Return the (X, Y) coordinate for the center point of the cell that contains the specified text.  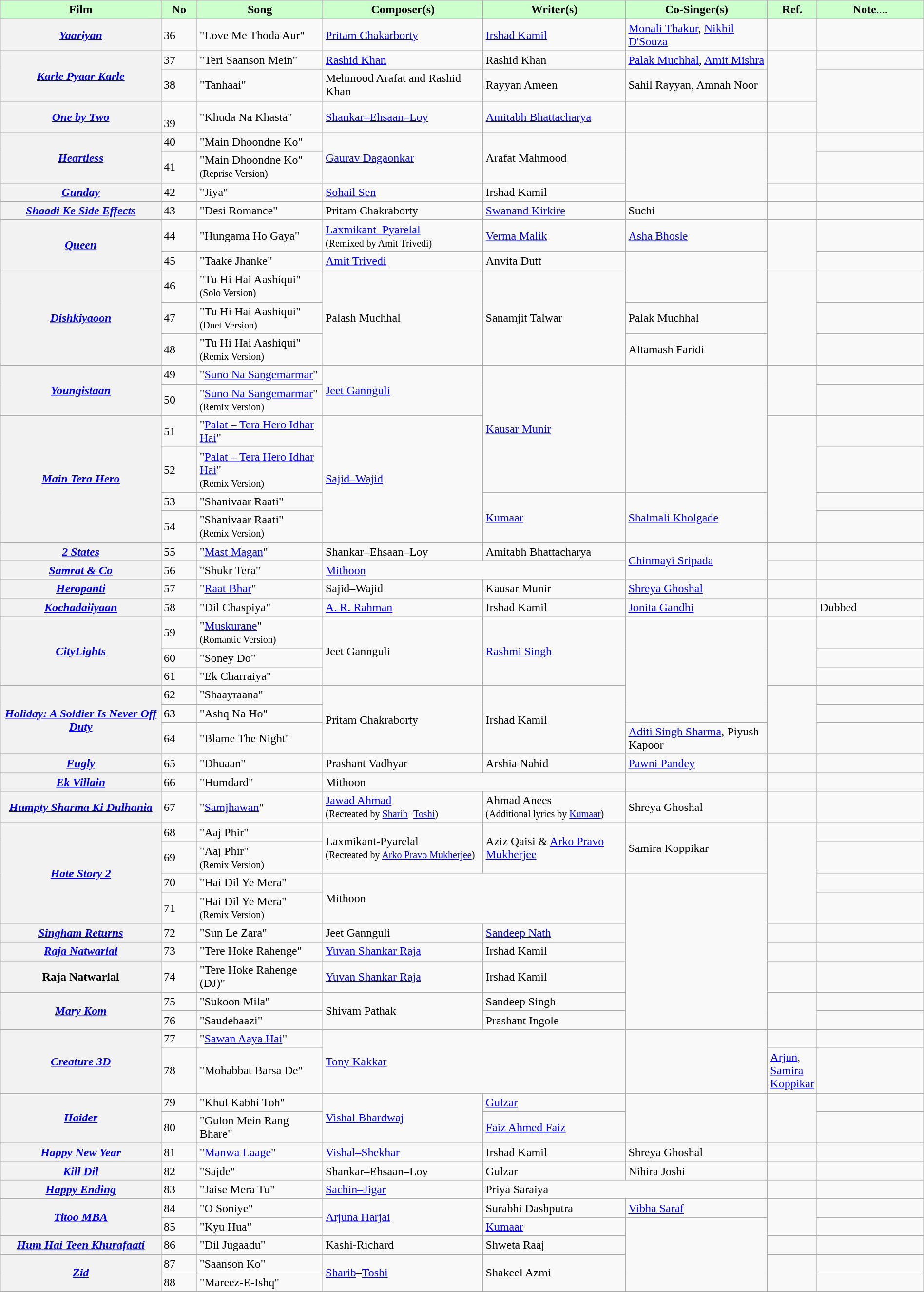
79 (179, 1102)
Arshia Nahid (555, 764)
Vishal Bhardwaj (403, 1118)
74 (179, 977)
Sharib–Toshi (403, 1273)
"Gulon Mein Rang Bhare" (260, 1128)
Shivam Pathak (403, 1011)
66 (179, 782)
51 (179, 432)
Shaadi Ke Side Effects (81, 211)
76 (179, 1020)
Palak Muchhal, Amit Mishra (697, 60)
Jonita Gandhi (697, 607)
Happy Ending (81, 1190)
75 (179, 1002)
68 (179, 832)
Kashi-Richard (403, 1245)
57 (179, 589)
44 (179, 236)
Verma Malik (555, 236)
Shalmali Kholgade (697, 518)
Aditi Singh Sharma, Piyush Kapoor (697, 739)
40 (179, 142)
"Hungama Ho Gaya" (260, 236)
63 (179, 713)
CityLights (81, 651)
Faiz Ahmed Faiz (555, 1128)
82 (179, 1171)
48 (179, 350)
37 (179, 60)
Co-Singer(s) (697, 10)
"Dil Jugaadu" (260, 1245)
71 (179, 907)
Arafat Mahmood (555, 158)
Mehmood Arafat and Rashid Khan (403, 85)
"Aaj Phir" (260, 832)
Palash Muchhal (403, 318)
"Sajde" (260, 1171)
Dubbed (870, 607)
Shweta Raaj (555, 1245)
69 (179, 858)
81 (179, 1153)
86 (179, 1245)
"Saudebaazi" (260, 1020)
47 (179, 318)
Laxmikant–Pyarelal(Remixed by Amit Trivedi) (403, 236)
One by Two (81, 117)
"Teri Saanson Mein" (260, 60)
"Jaise Mera Tu" (260, 1190)
61 (179, 676)
38 (179, 85)
"Jiya" (260, 192)
Writer(s) (555, 10)
Heropanti (81, 589)
2 States (81, 552)
Hate Story 2 (81, 873)
"Palat – Tera Hero Idhar Hai" (260, 432)
"Humdard" (260, 782)
67 (179, 807)
Tony Kakkar (474, 1061)
Priya Saraiya (625, 1190)
Aziz Qaisi & Arko Pravo Mukherjee (555, 848)
"Manwa Laage" (260, 1153)
Surabhi Dashputra (555, 1208)
"Dil Chaspiya" (260, 607)
85 (179, 1227)
Heartless (81, 158)
Laxmikant-Pyarelal(Recreated by Arko Pravo Mukherjee) (403, 848)
42 (179, 192)
Asha Bhosle (697, 236)
Vibha Saraf (697, 1208)
Sahil Rayyan, Amnah Noor (697, 85)
"Blame The Night" (260, 739)
"Suno Na Sangemarmar" (260, 375)
"Main Dhoondne Ko" (260, 142)
"Khuda Na Khasta" (260, 117)
"Tere Hoke Rahenge" (260, 951)
Swanand Kirkire (555, 211)
Fugly (81, 764)
Chinmayi Sripada (697, 561)
Gunday (81, 192)
45 (179, 261)
"Desi Romance" (260, 211)
Humpty Sharma Ki Dulhania (81, 807)
Youngistaan (81, 391)
Creature 3D (81, 1061)
"Shaayraana" (260, 694)
Kochadaiiyaan (81, 607)
"Samjhawan" (260, 807)
Gaurav Dagaonkar (403, 158)
Haider (81, 1118)
Sanamjit Talwar (555, 318)
"Shanivaar Raati" (260, 501)
Prashant Ingole (555, 1020)
Pawni Pandey (697, 764)
Karle Pyaar Karle (81, 76)
"Hai Dil Ye Mera" (260, 883)
43 (179, 211)
"Ashq Na Ho" (260, 713)
80 (179, 1128)
"Mareez-E-Ishq" (260, 1282)
"Tu Hi Hai Aashiqui"(Duet Version) (260, 318)
36 (179, 35)
"Muskurane"(Romantic Version) (260, 633)
84 (179, 1208)
Film (81, 10)
58 (179, 607)
Jawad Ahmad(Recreated by Sharib−Toshi) (403, 807)
Note.... (870, 10)
Yaariyan (81, 35)
Sandeep Nath (555, 933)
Song (260, 10)
56 (179, 570)
70 (179, 883)
54 (179, 526)
"Raat Bhar" (260, 589)
"Tere Hoke Rahenge (DJ)" (260, 977)
50 (179, 400)
Ahmad Anees(Additional lyrics by Kumaar) (555, 807)
Nihira Joshi (697, 1171)
"O Soniye" (260, 1208)
Rayyan Ameen (555, 85)
41 (179, 167)
"Sawan Aaya Hai" (260, 1039)
Hum Hai Teen Khurafaati (81, 1245)
60 (179, 657)
"Tu Hi Hai Aashiqui"(Remix Version) (260, 350)
Queen (81, 245)
83 (179, 1190)
88 (179, 1282)
"Soney Do" (260, 657)
Composer(s) (403, 10)
Shakeel Azmi (555, 1273)
Kill Dil (81, 1171)
Singham Returns (81, 933)
No (179, 10)
52 (179, 470)
Vishal–Shekhar (403, 1153)
Palak Muchhal (697, 318)
"Aaj Phir"(Remix Version) (260, 858)
"Tu Hi Hai Aashiqui"(Solo Version) (260, 286)
46 (179, 286)
"Palat – Tera Hero Idhar Hai"(Remix Version) (260, 470)
55 (179, 552)
Sachin–Jigar (403, 1190)
Monali Thakur, Nikhil D'Souza (697, 35)
Arjun, Samira Koppikar (792, 1070)
Holiday: A Soldier Is Never Off Duty (81, 719)
49 (179, 375)
Mary Kom (81, 1011)
"Tanhaai" (260, 85)
Main Tera Hero (81, 479)
Zid (81, 1273)
Rashmi Singh (555, 651)
"Hai Dil Ye Mera"(Remix Version) (260, 907)
Sohail Sen (403, 192)
87 (179, 1264)
Suchi (697, 211)
Titoo MBA (81, 1217)
Dishkiyaoon (81, 318)
A. R. Rahman (403, 607)
"Mast Magan" (260, 552)
62 (179, 694)
"Kyu Hua" (260, 1227)
53 (179, 501)
"Dhuaan" (260, 764)
"Love Me Thoda Aur" (260, 35)
Samira Koppikar (697, 848)
Amit Trivedi (403, 261)
Happy New Year (81, 1153)
64 (179, 739)
"Main Dhoondne Ko"(Reprise Version) (260, 167)
"Khul Kabhi Toh" (260, 1102)
Samrat & Co (81, 570)
59 (179, 633)
Ref. (792, 10)
Ek Villain (81, 782)
"Ek Charraiya" (260, 676)
"Suno Na Sangemarmar"(Remix Version) (260, 400)
Pritam Chakarborty (403, 35)
"Sukoon Mila" (260, 1002)
Prashant Vadhyar (403, 764)
"Shukr Tera" (260, 570)
Anvita Dutt (555, 261)
78 (179, 1070)
Sandeep Singh (555, 1002)
72 (179, 933)
39 (179, 117)
"Shanivaar Raati"(Remix Version) (260, 526)
65 (179, 764)
"Saanson Ko" (260, 1264)
"Mohabbat Barsa De" (260, 1070)
Altamash Faridi (697, 350)
73 (179, 951)
77 (179, 1039)
"Sun Le Zara" (260, 933)
"Taake Jhanke" (260, 261)
Arjuna Harjai (403, 1217)
